Pinpoint the cell where the given text exists, returning its [x, y] midpoint coordinate. 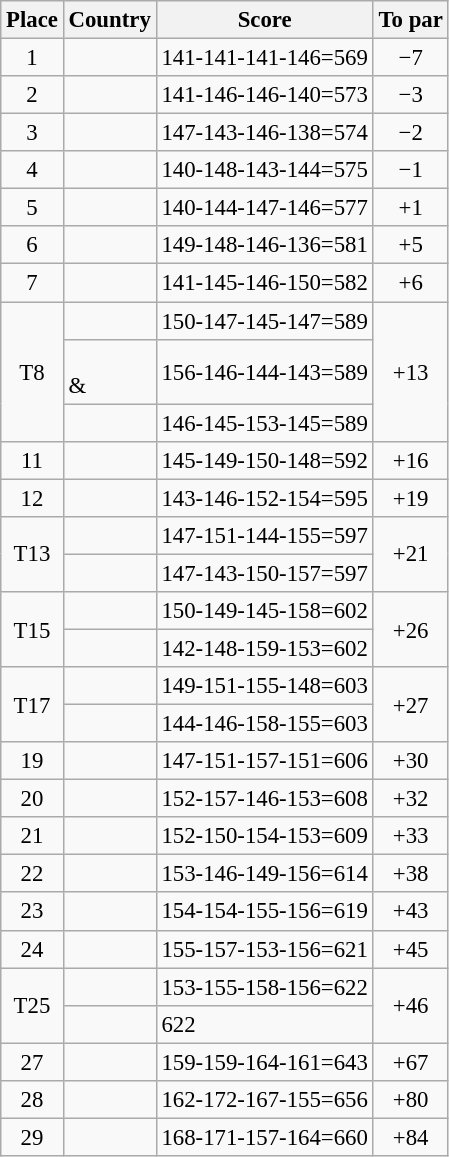
140-144-147-146=577 [264, 208]
+19 [410, 498]
2 [32, 95]
19 [32, 761]
+30 [410, 761]
142-148-159-153=602 [264, 648]
Place [32, 20]
27 [32, 1062]
+16 [410, 460]
+32 [410, 799]
146-145-153-145=589 [264, 423]
+6 [410, 283]
149-148-146-136=581 [264, 245]
+43 [410, 912]
152-150-154-153=609 [264, 836]
152-157-146-153=608 [264, 799]
+5 [410, 245]
+1 [410, 208]
+67 [410, 1062]
To par [410, 20]
+33 [410, 836]
29 [32, 1137]
154-154-155-156=619 [264, 912]
T15 [32, 630]
5 [32, 208]
149-151-155-148=603 [264, 686]
1 [32, 58]
+21 [410, 554]
22 [32, 874]
156-146-144-143=589 [264, 372]
+46 [410, 1006]
T17 [32, 704]
141-145-146-150=582 [264, 283]
3 [32, 133]
622 [264, 1024]
7 [32, 283]
150-149-145-158=602 [264, 611]
162-172-167-155=656 [264, 1100]
159-159-164-161=643 [264, 1062]
147-143-146-138=574 [264, 133]
155-157-153-156=621 [264, 949]
28 [32, 1100]
153-155-158-156=622 [264, 987]
+80 [410, 1100]
140-148-143-144=575 [264, 170]
−3 [410, 95]
T8 [32, 372]
−1 [410, 170]
21 [32, 836]
+26 [410, 630]
Country [110, 20]
−7 [410, 58]
Score [264, 20]
143-146-152-154=595 [264, 498]
& [110, 372]
+38 [410, 874]
+13 [410, 372]
141-146-146-140=573 [264, 95]
141-141-141-146=569 [264, 58]
23 [32, 912]
168-171-157-164=660 [264, 1137]
147-143-150-157=597 [264, 573]
150-147-145-147=589 [264, 321]
147-151-157-151=606 [264, 761]
12 [32, 498]
+84 [410, 1137]
+27 [410, 704]
T25 [32, 1006]
20 [32, 799]
24 [32, 949]
4 [32, 170]
+45 [410, 949]
11 [32, 460]
6 [32, 245]
153-146-149-156=614 [264, 874]
145-149-150-148=592 [264, 460]
147-151-144-155=597 [264, 536]
−2 [410, 133]
144-146-158-155=603 [264, 724]
T13 [32, 554]
